Capture the cell that displays the provided text and extract its [x, y] central coordinate. 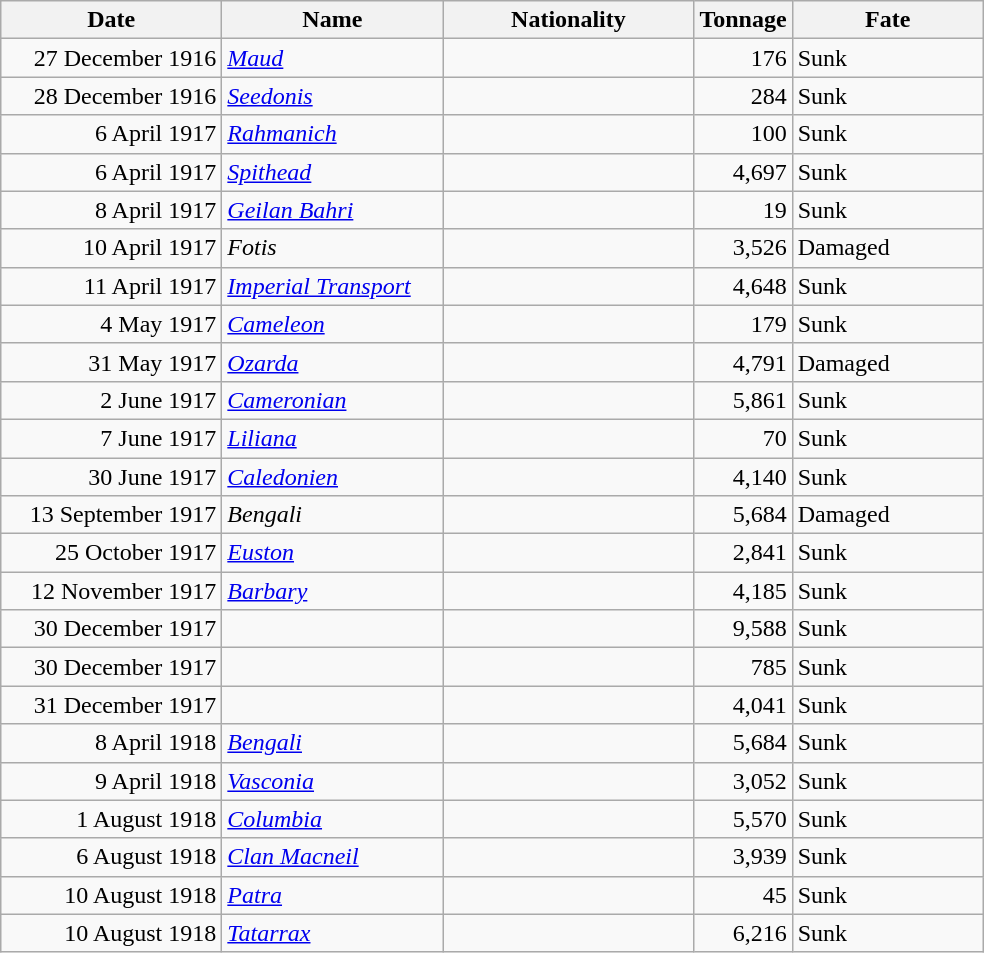
28 December 1916 [112, 96]
Cameleon [332, 324]
30 June 1917 [112, 477]
Tatarrax [332, 933]
27 December 1916 [112, 58]
4,791 [743, 362]
2 June 1917 [112, 400]
3,939 [743, 857]
6 August 1918 [112, 857]
9 April 1918 [112, 781]
Euston [332, 553]
6,216 [743, 933]
10 April 1917 [112, 248]
5,570 [743, 819]
284 [743, 96]
Barbary [332, 591]
Geilan Bahri [332, 210]
Liliana [332, 438]
3,052 [743, 781]
1 August 1918 [112, 819]
45 [743, 895]
Columbia [332, 819]
Fotis [332, 248]
Caledonien [332, 477]
4,041 [743, 705]
Vasconia [332, 781]
11 April 1917 [112, 286]
100 [743, 134]
2,841 [743, 553]
4,697 [743, 172]
4,648 [743, 286]
3,526 [743, 248]
Fate [888, 20]
13 September 1917 [112, 515]
Nationality [568, 20]
Patra [332, 895]
Tonnage [743, 20]
Date [112, 20]
Cameronian [332, 400]
Seedonis [332, 96]
19 [743, 210]
Maud [332, 58]
7 June 1917 [112, 438]
8 April 1918 [112, 743]
25 October 1917 [112, 553]
785 [743, 667]
31 May 1917 [112, 362]
Name [332, 20]
8 April 1917 [112, 210]
70 [743, 438]
Ozarda [332, 362]
Rahmanich [332, 134]
5,861 [743, 400]
176 [743, 58]
Spithead [332, 172]
4,140 [743, 477]
Imperial Transport [332, 286]
9,588 [743, 629]
4,185 [743, 591]
Clan Macneil [332, 857]
31 December 1917 [112, 705]
12 November 1917 [112, 591]
4 May 1917 [112, 324]
179 [743, 324]
